Output the [X, Y] coordinate of the center of the cell containing the given text.  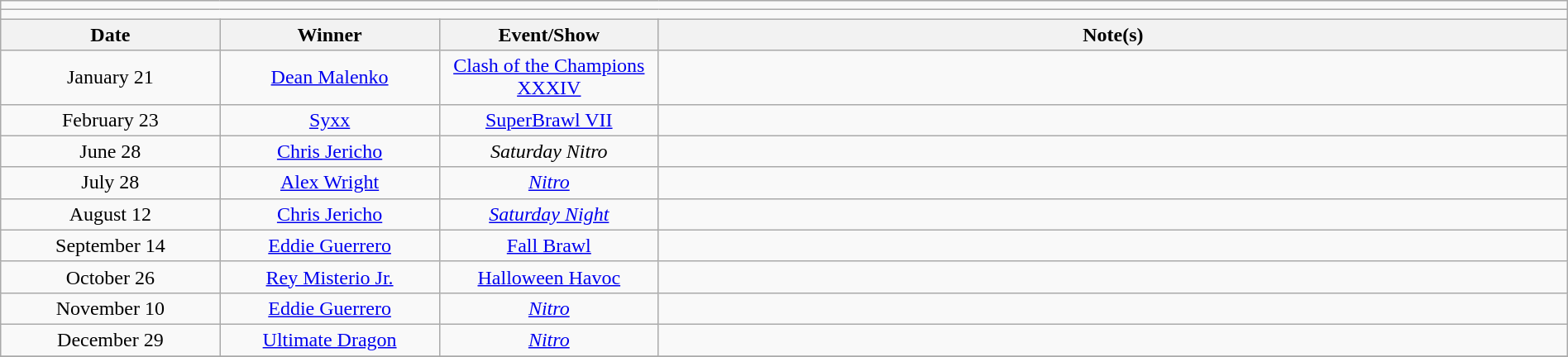
January 21 [111, 78]
Winner [329, 35]
November 10 [111, 308]
July 28 [111, 183]
Syxx [329, 120]
October 26 [111, 277]
Rey Misterio Jr. [329, 277]
Saturday Night [549, 214]
Saturday Nitro [549, 151]
Event/Show [549, 35]
September 14 [111, 245]
Note(s) [1113, 35]
Date [111, 35]
June 28 [111, 151]
August 12 [111, 214]
Dean Malenko [329, 78]
February 23 [111, 120]
SuperBrawl VII [549, 120]
Clash of the Champions XXXIV [549, 78]
Fall Brawl [549, 245]
Halloween Havoc [549, 277]
Ultimate Dragon [329, 340]
Alex Wright [329, 183]
December 29 [111, 340]
